Output the [X, Y] coordinate of the center of the cell containing the given text.  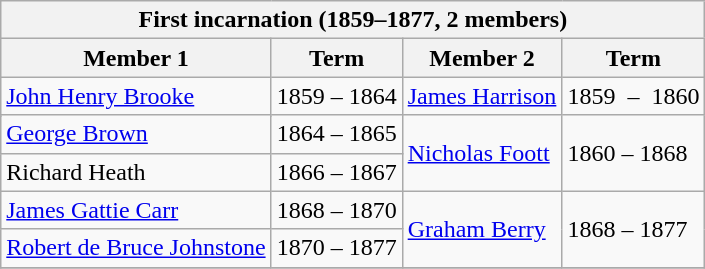
1866 – 1867 [336, 172]
John Henry Brooke [136, 96]
Member 2 [482, 58]
Member 1 [136, 58]
First incarnation (1859–1877, 2 members) [353, 20]
1859 – 1860 [634, 96]
Nicholas Foott [482, 153]
James Harrison [482, 96]
1868 – 1870 [336, 210]
George Brown [136, 134]
1868 – 1877 [634, 229]
1860 – 1868 [634, 153]
Richard Heath [136, 172]
James Gattie Carr [136, 210]
1859 – 1864 [336, 96]
Robert de Bruce Johnstone [136, 248]
1870 – 1877 [336, 248]
Graham Berry [482, 229]
1864 – 1865 [336, 134]
